Search for the cell housing the specified text and yield its (x, y) center coordinate. 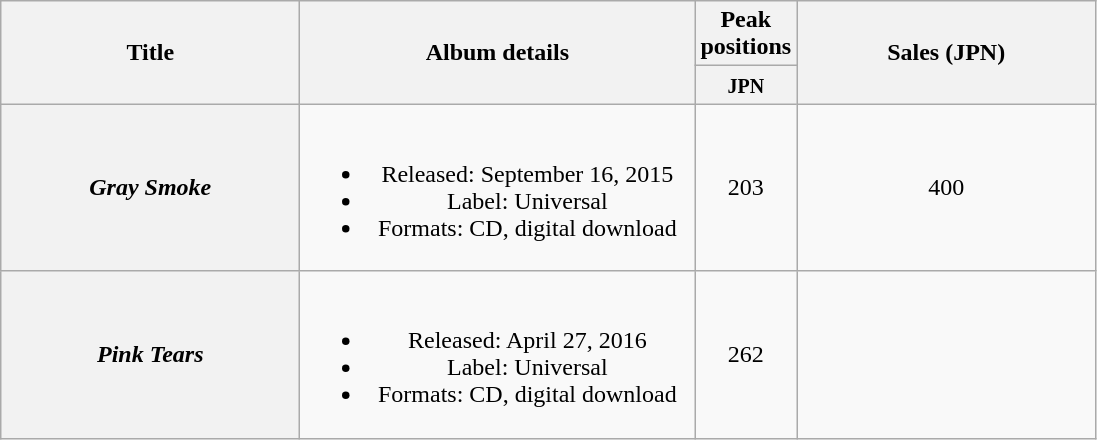
Peak positions (746, 34)
Pink Tears (150, 354)
203 (746, 188)
Sales (JPN) (946, 52)
Gray Smoke (150, 188)
Album details (498, 52)
400 (946, 188)
Released: September 16, 2015 Label: UniversalFormats: CD, digital download (498, 188)
Title (150, 52)
Released: April 27, 2016 Label: UniversalFormats: CD, digital download (498, 354)
JPN (746, 85)
262 (746, 354)
